From the cell containing the given text, extract its center point as (X, Y) coordinate. 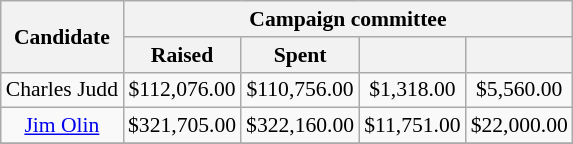
$11,751.00 (412, 126)
$110,756.00 (300, 90)
Jim Olin (62, 126)
$112,076.00 (182, 90)
Raised (182, 55)
$322,160.00 (300, 126)
$5,560.00 (520, 90)
$22,000.00 (520, 126)
$321,705.00 (182, 126)
Spent (300, 55)
$1,318.00 (412, 90)
Charles Judd (62, 90)
Campaign committee (348, 19)
Candidate (62, 36)
